From the cell containing the given text, extract its center point as (x, y) coordinate. 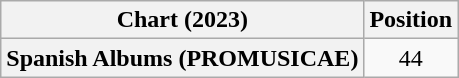
Chart (2023) (182, 20)
Spanish Albums (PROMUSICAE) (182, 58)
Position (411, 20)
44 (411, 58)
